Search for the cell housing the specified text and yield its [x, y] center coordinate. 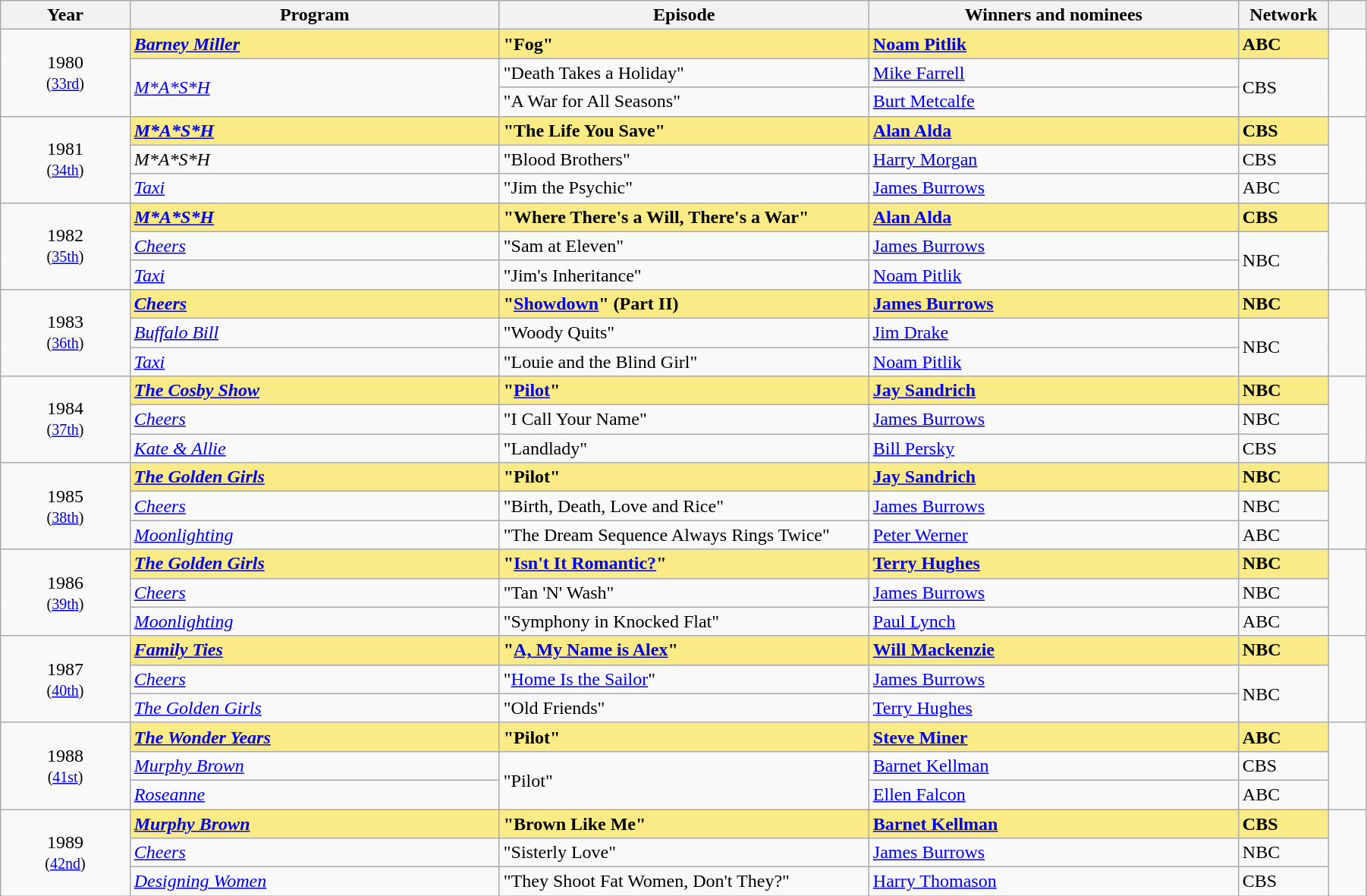
Mike Farrell [1053, 73]
1980(33rd) [65, 73]
"A, My Name is Alex" [684, 650]
"Isn't It Romantic?" [684, 564]
"Sam at Eleven" [684, 246]
Program [314, 15]
Bill Persky [1053, 448]
Winners and nominees [1053, 15]
"Louie and the Blind Girl" [684, 362]
Family Ties [314, 650]
Paul Lynch [1053, 621]
Designing Women [314, 882]
"Symphony in Knocked Flat" [684, 621]
"The Dream Sequence Always Rings Twice" [684, 535]
"They Shoot Fat Women, Don't They?" [684, 882]
Ellen Falcon [1053, 794]
"Fog" [684, 44]
Barney Miller [314, 44]
Episode [684, 15]
Kate & Allie [314, 448]
"Jim the Psychic" [684, 188]
1985(38th) [65, 506]
"Brown Like Me" [684, 823]
Buffalo Bill [314, 332]
"Tan 'N' Wash" [684, 593]
"Showdown" (Part II) [684, 303]
Roseanne [314, 794]
Jim Drake [1053, 332]
"Where There's a Will, There's a War" [684, 217]
1989(42nd) [65, 852]
"Jim's Inheritance" [684, 275]
1984(37th) [65, 420]
1982(35th) [65, 246]
1986(39th) [65, 593]
Will Mackenzie [1053, 650]
Network [1284, 15]
The Wonder Years [314, 737]
Steve Miner [1053, 737]
Burt Metcalfe [1053, 102]
"Woody Quits" [684, 332]
"The Life You Save" [684, 130]
Year [65, 15]
"Old Friends" [684, 708]
"Landlady" [684, 448]
1988(41st) [65, 766]
Harry Morgan [1053, 159]
"I Call Your Name" [684, 420]
"Home Is the Sailor" [684, 679]
1983(36th) [65, 332]
The Cosby Show [314, 391]
"Birth, Death, Love and Rice" [684, 506]
"A War for All Seasons" [684, 102]
"Death Takes a Holiday" [684, 73]
1987(40th) [65, 679]
1981(34th) [65, 159]
"Sisterly Love" [684, 853]
"Blood Brothers" [684, 159]
Peter Werner [1053, 535]
Harry Thomason [1053, 882]
